For the text-containing cell, return its midpoint in (x, y) coordinate format. 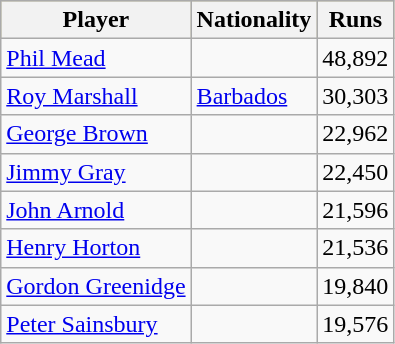
Peter Sainsbury (96, 324)
Jimmy Gray (96, 172)
21,536 (356, 248)
Nationality (254, 20)
19,576 (356, 324)
Gordon Greenidge (96, 286)
Phil Mead (96, 58)
George Brown (96, 134)
Roy Marshall (96, 96)
Player (96, 20)
John Arnold (96, 210)
22,962 (356, 134)
22,450 (356, 172)
19,840 (356, 286)
Barbados (254, 96)
48,892 (356, 58)
Henry Horton (96, 248)
Runs (356, 20)
30,303 (356, 96)
21,596 (356, 210)
